Provide the (X, Y) coordinate of the cell's center where the given text is located.  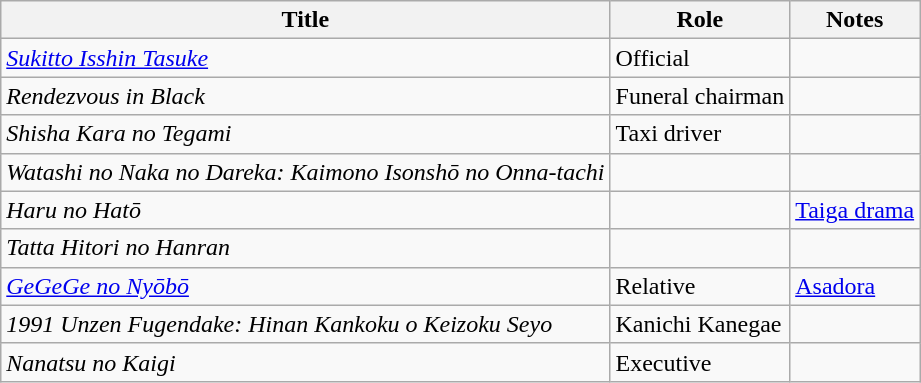
Taiga drama (855, 210)
Watashi no Naka no Dareka: Kaimono Isonshō no Onna-tachi (306, 172)
Role (700, 20)
Tatta Hitori no Hanran (306, 248)
Nanatsu no Kaigi (306, 362)
Asadora (855, 286)
Kanichi Kanegae (700, 324)
Funeral chairman (700, 96)
Relative (700, 286)
Title (306, 20)
GeGeGe no Nyōbō (306, 286)
Taxi driver (700, 134)
1991 Unzen Fugendake: Hinan Kankoku o Keizoku Seyo (306, 324)
Shisha Kara no Tegami (306, 134)
Executive (700, 362)
Notes (855, 20)
Haru no Hatō (306, 210)
Rendezvous in Black (306, 96)
Sukitto Isshin Tasuke (306, 58)
Official (700, 58)
